Search for the cell housing the specified text and yield its (X, Y) center coordinate. 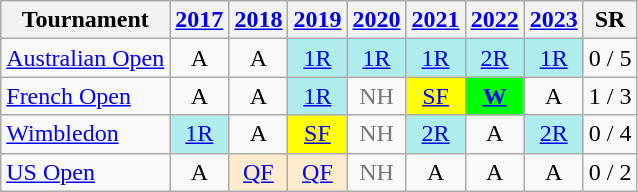
2023 (554, 20)
2017 (200, 20)
US Open (86, 172)
2022 (494, 20)
Wimbledon (86, 134)
Australian Open (86, 58)
2020 (376, 20)
0 / 4 (610, 134)
W (494, 96)
2021 (436, 20)
2018 (258, 20)
French Open (86, 96)
1 / 3 (610, 96)
SR (610, 20)
Tournament (86, 20)
2019 (318, 20)
0 / 2 (610, 172)
0 / 5 (610, 58)
